Capture the cell that displays the provided text and extract its (X, Y) central coordinate. 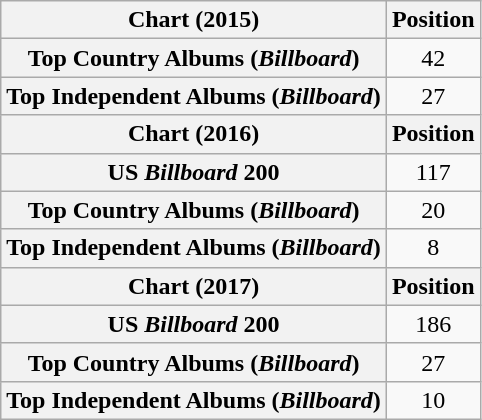
20 (433, 210)
186 (433, 324)
10 (433, 400)
Chart (2017) (194, 286)
42 (433, 58)
117 (433, 172)
Chart (2015) (194, 20)
Chart (2016) (194, 134)
8 (433, 248)
